For the text-containing cell, return its midpoint in (x, y) coordinate format. 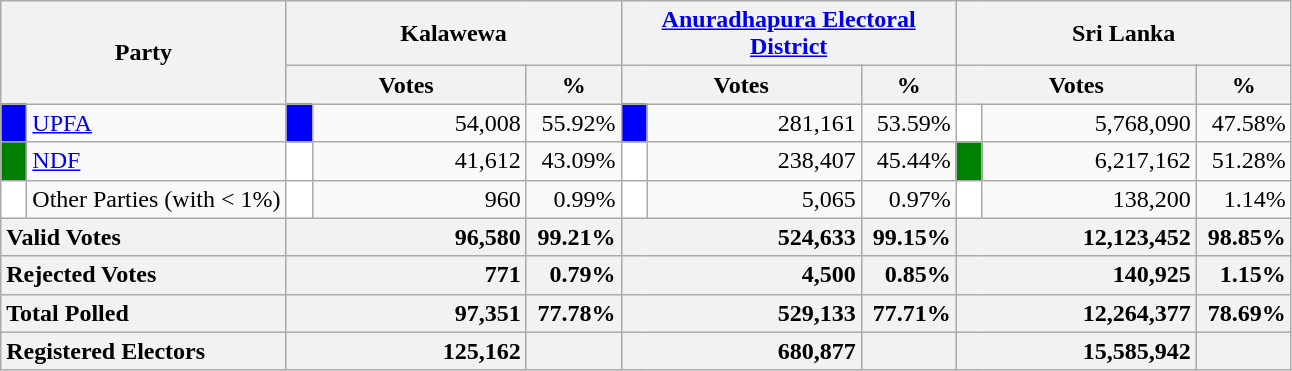
78.69% (1244, 313)
Kalawewa (454, 34)
960 (419, 199)
Anuradhapura Electoral District (788, 34)
43.09% (574, 161)
Total Polled (144, 313)
5,065 (754, 199)
5,768,090 (1089, 123)
Registered Electors (144, 351)
NDF (156, 161)
54,008 (419, 123)
4,500 (741, 275)
55.92% (574, 123)
6,217,162 (1089, 161)
UPFA (156, 123)
1.15% (1244, 275)
96,580 (406, 237)
238,407 (754, 161)
51.28% (1244, 161)
12,264,377 (1076, 313)
529,133 (741, 313)
Other Parties (with < 1%) (156, 199)
0.79% (574, 275)
Rejected Votes (144, 275)
Valid Votes (144, 237)
771 (406, 275)
41,612 (419, 161)
Party (144, 52)
0.99% (574, 199)
77.71% (908, 313)
524,633 (741, 237)
97,351 (406, 313)
0.97% (908, 199)
99.21% (574, 237)
53.59% (908, 123)
1.14% (1244, 199)
138,200 (1089, 199)
99.15% (908, 237)
15,585,942 (1076, 351)
0.85% (908, 275)
680,877 (741, 351)
47.58% (1244, 123)
Sri Lanka (1124, 34)
140,925 (1076, 275)
125,162 (406, 351)
45.44% (908, 161)
12,123,452 (1076, 237)
281,161 (754, 123)
98.85% (1244, 237)
77.78% (574, 313)
